Return [X, Y] of the center of cell containing provided text 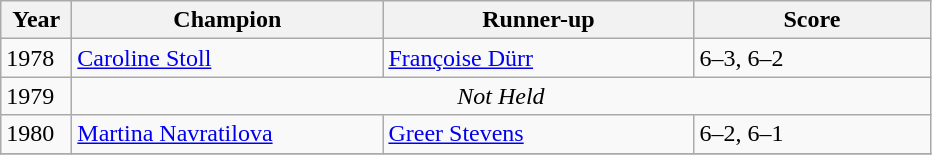
1978 [36, 58]
Caroline Stoll [228, 58]
1979 [36, 96]
6–2, 6–1 [812, 134]
Runner-up [538, 20]
Not Held [501, 96]
Françoise Dürr [538, 58]
1980 [36, 134]
Year [36, 20]
Score [812, 20]
Martina Navratilova [228, 134]
Greer Stevens [538, 134]
6–3, 6–2 [812, 58]
Champion [228, 20]
